Pinpoint the cell where the given text exists, returning its [X, Y] midpoint coordinate. 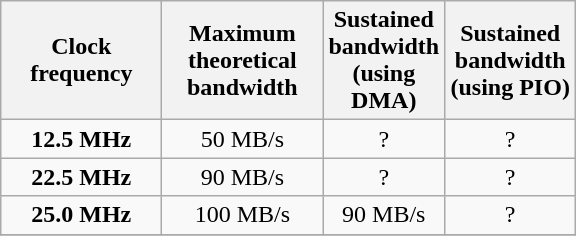
22.5 MHz [82, 177]
100 MB/s [242, 215]
Sustained bandwidth (using DMA) [384, 60]
50 MB/s [242, 139]
Sustained bandwidth (using PIO) [510, 60]
25.0 MHz [82, 215]
Clock frequency [82, 60]
12.5 MHz [82, 139]
Maximum theoretical bandwidth [242, 60]
